Extract the (x, y) coordinate from the center of the cell holding the provided text.  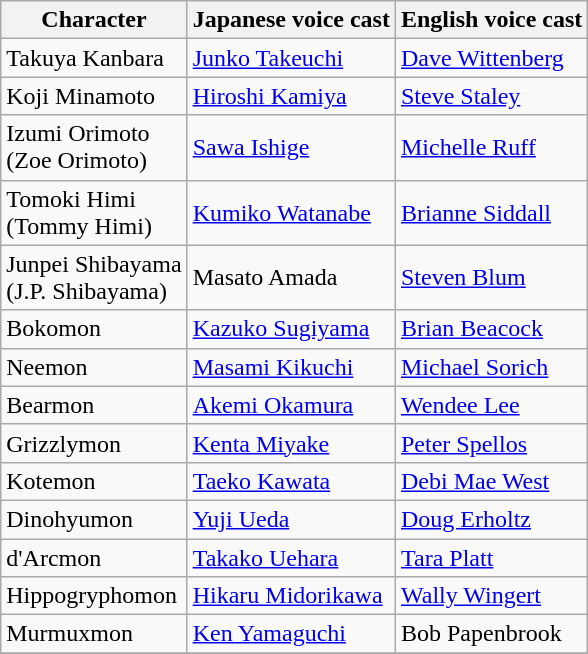
Japanese voice cast (291, 20)
Masami Kikuchi (291, 367)
Steven Blum (491, 278)
Junko Takeuchi (291, 58)
Hippogryphomon (94, 596)
Takuya Kanbara (94, 58)
Wendee Lee (491, 405)
Bob Papenbrook (491, 634)
Bearmon (94, 405)
Hikaru Midorikawa (291, 596)
Kenta Miyake (291, 443)
Grizzlymon (94, 443)
Debi Mae West (491, 481)
Dinohyumon (94, 519)
Junpei Shibayama(J.P. Shibayama) (94, 278)
Wally Wingert (491, 596)
Character (94, 20)
Tomoki Himi(Tommy Himi) (94, 212)
Neemon (94, 367)
Ken Yamaguchi (291, 634)
d'Arcmon (94, 557)
Brian Beacock (491, 329)
Murmuxmon (94, 634)
Bokomon (94, 329)
Sawa Ishige (291, 148)
Kotemon (94, 481)
Izumi Orimoto(Zoe Orimoto) (94, 148)
Koji Minamoto (94, 96)
Akemi Okamura (291, 405)
English voice cast (491, 20)
Doug Erholtz (491, 519)
Michelle Ruff (491, 148)
Peter Spellos (491, 443)
Kumiko Watanabe (291, 212)
Hiroshi Kamiya (291, 96)
Takako Uehara (291, 557)
Kazuko Sugiyama (291, 329)
Tara Platt (491, 557)
Masato Amada (291, 278)
Taeko Kawata (291, 481)
Steve Staley (491, 96)
Brianne Siddall (491, 212)
Yuji Ueda (291, 519)
Dave Wittenberg (491, 58)
Michael Sorich (491, 367)
